Capture the cell that displays the provided text and extract its (X, Y) central coordinate. 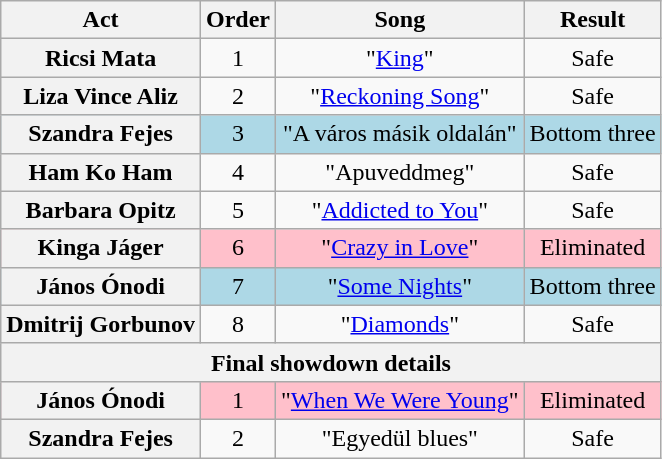
"A város másik oldalán" (400, 134)
"Egyedül blues" (400, 438)
7 (238, 286)
"King" (400, 58)
"Apuveddmeg" (400, 172)
"Some Nights" (400, 286)
8 (238, 324)
Ricsi Mata (101, 58)
Kinga Jáger (101, 248)
Dmitrij Gorbunov (101, 324)
4 (238, 172)
"Addicted to You" (400, 210)
"Diamonds" (400, 324)
3 (238, 134)
"Crazy in Love" (400, 248)
5 (238, 210)
Order (238, 20)
Act (101, 20)
6 (238, 248)
Liza Vince Aliz (101, 96)
Song (400, 20)
Result (592, 20)
"When We Were Young" (400, 400)
"Reckoning Song" (400, 96)
Barbara Opitz (101, 210)
Ham Ko Ham (101, 172)
Final showdown details (331, 362)
